Determine the (X, Y) coordinate at the center of the cell enclosing the given text.  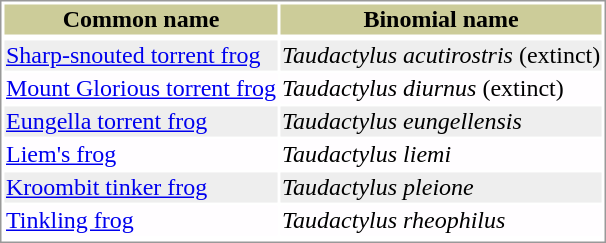
Taudactylus eungellensis (440, 121)
Tinkling frog (140, 221)
Liem's frog (140, 155)
Binomial name (440, 19)
Taudactylus pleione (440, 187)
Taudactylus rheophilus (440, 221)
Taudactylus diurnus (extinct) (440, 89)
Taudactylus acutirostris (extinct) (440, 55)
Kroombit tinker frog (140, 187)
Taudactylus liemi (440, 155)
Mount Glorious torrent frog (140, 89)
Sharp-snouted torrent frog (140, 55)
Eungella torrent frog (140, 121)
Common name (140, 19)
